Extract the [x, y] coordinate from the center of the cell holding the provided text.  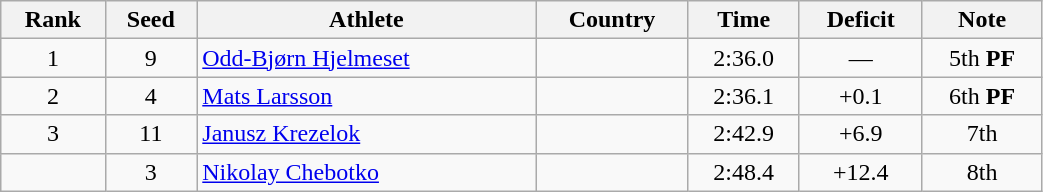
2:36.1 [744, 96]
2:36.0 [744, 58]
2 [53, 96]
Note [982, 20]
5th PF [982, 58]
4 [151, 96]
Rank [53, 20]
Seed [151, 20]
Deficit [860, 20]
Nikolay Chebotko [366, 172]
Country [612, 20]
6th PF [982, 96]
Mats Larsson [366, 96]
+12.4 [860, 172]
Time [744, 20]
1 [53, 58]
+0.1 [860, 96]
Odd-Bjørn Hjelmeset [366, 58]
— [860, 58]
Athlete [366, 20]
2:48.4 [744, 172]
9 [151, 58]
Janusz Krezelok [366, 134]
2:42.9 [744, 134]
+6.9 [860, 134]
11 [151, 134]
8th [982, 172]
7th [982, 134]
